Detect which cell encompasses the target text, then output its [x, y] center coordinate. 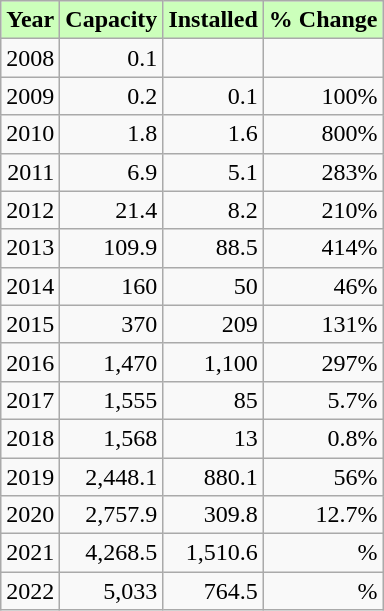
2021 [30, 553]
2010 [30, 134]
0.2 [112, 96]
880.1 [213, 477]
100% [323, 96]
370 [112, 324]
283% [323, 172]
1,568 [112, 438]
Capacity [112, 20]
1.6 [213, 134]
209 [213, 324]
131% [323, 324]
2018 [30, 438]
2009 [30, 96]
12.7% [323, 515]
2008 [30, 58]
764.5 [213, 591]
2,448.1 [112, 477]
2022 [30, 591]
5.1 [213, 172]
109.9 [112, 248]
1.8 [112, 134]
1,555 [112, 400]
85 [213, 400]
2017 [30, 400]
160 [112, 286]
210% [323, 210]
% Change [323, 20]
88.5 [213, 248]
2011 [30, 172]
Year [30, 20]
5.7% [323, 400]
297% [323, 362]
2020 [30, 515]
414% [323, 248]
2013 [30, 248]
56% [323, 477]
1,100 [213, 362]
4,268.5 [112, 553]
1,510.6 [213, 553]
5,033 [112, 591]
800% [323, 134]
Installed [213, 20]
50 [213, 286]
13 [213, 438]
2,757.9 [112, 515]
2016 [30, 362]
2012 [30, 210]
8.2 [213, 210]
2015 [30, 324]
6.9 [112, 172]
2019 [30, 477]
309.8 [213, 515]
46% [323, 286]
2014 [30, 286]
1,470 [112, 362]
0.8% [323, 438]
21.4 [112, 210]
